Return the (X, Y) coordinate for the center point of the cell that contains the specified text.  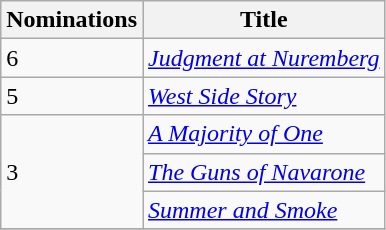
West Side Story (264, 96)
Judgment at Nuremberg (264, 58)
Title (264, 20)
6 (72, 58)
A Majority of One (264, 134)
The Guns of Navarone (264, 172)
5 (72, 96)
3 (72, 172)
Summer and Smoke (264, 210)
Nominations (72, 20)
